Provide the (X, Y) coordinate of the cell's center where the given text is located.  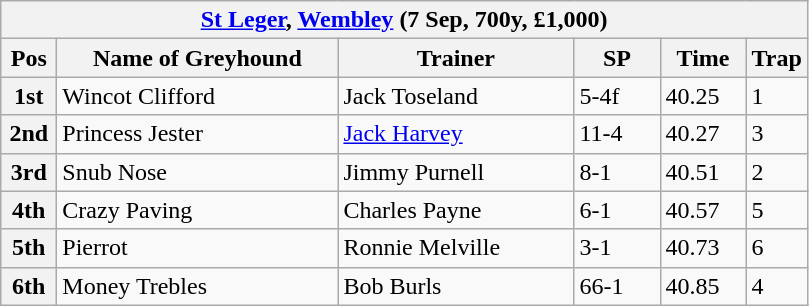
40.73 (703, 248)
Time (703, 58)
2 (776, 172)
4 (776, 286)
40.57 (703, 210)
Crazy Paving (198, 210)
5 (776, 210)
Wincot Clifford (198, 96)
4th (29, 210)
Princess Jester (198, 134)
6 (776, 248)
8-1 (617, 172)
1 (776, 96)
Snub Nose (198, 172)
6-1 (617, 210)
Jack Harvey (456, 134)
Money Trebles (198, 286)
40.85 (703, 286)
SP (617, 58)
Bob Burls (456, 286)
3-1 (617, 248)
Ronnie Melville (456, 248)
3rd (29, 172)
Pierrot (198, 248)
Jack Toseland (456, 96)
Pos (29, 58)
St Leger, Wembley (7 Sep, 700y, £1,000) (404, 20)
3 (776, 134)
5th (29, 248)
40.51 (703, 172)
40.27 (703, 134)
Name of Greyhound (198, 58)
Trap (776, 58)
2nd (29, 134)
Trainer (456, 58)
6th (29, 286)
11-4 (617, 134)
66-1 (617, 286)
Jimmy Purnell (456, 172)
Charles Payne (456, 210)
5-4f (617, 96)
1st (29, 96)
40.25 (703, 96)
